Return the (x, y) coordinate for the center point of the cell that contains the specified text.  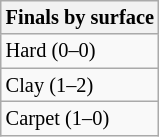
Clay (1–2) (80, 85)
Hard (0–0) (80, 51)
Carpet (1–0) (80, 118)
Finals by surface (80, 17)
